Capture the cell that displays the provided text and extract its (X, Y) central coordinate. 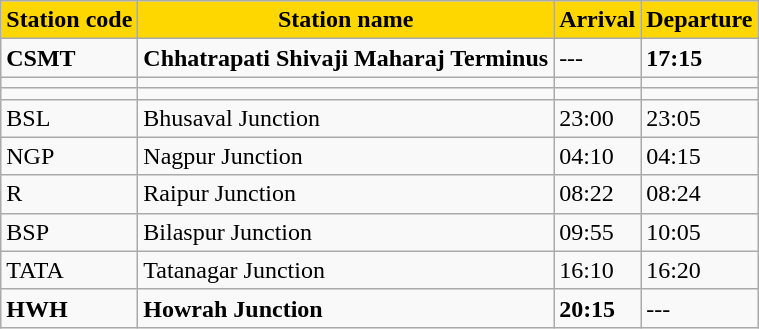
BSL (70, 118)
Tatanagar Junction (346, 270)
23:05 (700, 118)
08:24 (700, 194)
Departure (700, 20)
R (70, 194)
NGP (70, 156)
17:15 (700, 58)
HWH (70, 308)
Howrah Junction (346, 308)
Bhusaval Junction (346, 118)
BSP (70, 232)
08:22 (598, 194)
Station code (70, 20)
Nagpur Junction (346, 156)
Station name (346, 20)
TATA (70, 270)
10:05 (700, 232)
CSMT (70, 58)
Raipur Junction (346, 194)
16:10 (598, 270)
Chhatrapati Shivaji Maharaj Terminus (346, 58)
Bilaspur Junction (346, 232)
16:20 (700, 270)
09:55 (598, 232)
04:15 (700, 156)
23:00 (598, 118)
20:15 (598, 308)
Arrival (598, 20)
04:10 (598, 156)
